Return [X, Y] of the center of cell containing provided text 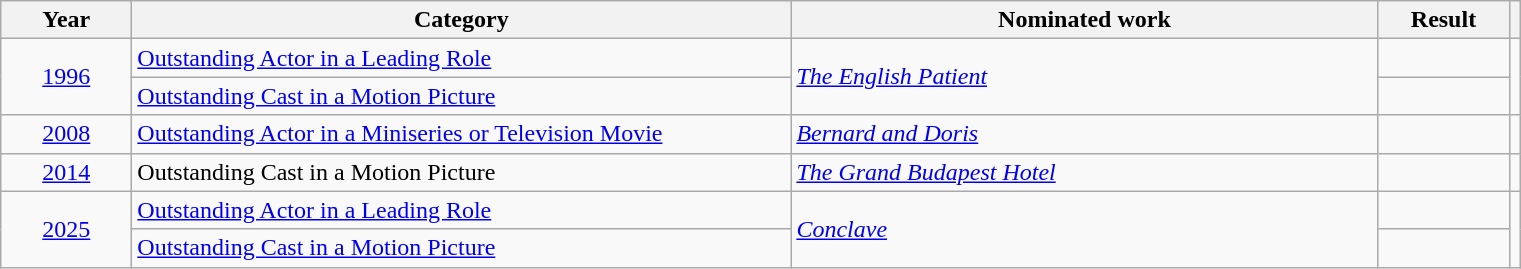
Year [66, 20]
2025 [66, 229]
2014 [66, 172]
Outstanding Actor in a Miniseries or Television Movie [462, 134]
The English Patient [1084, 77]
1996 [66, 77]
Bernard and Doris [1084, 134]
Result [1444, 20]
Conclave [1084, 229]
The Grand Budapest Hotel [1084, 172]
2008 [66, 134]
Category [462, 20]
Nominated work [1084, 20]
